Capture the cell that displays the provided text and extract its (X, Y) central coordinate. 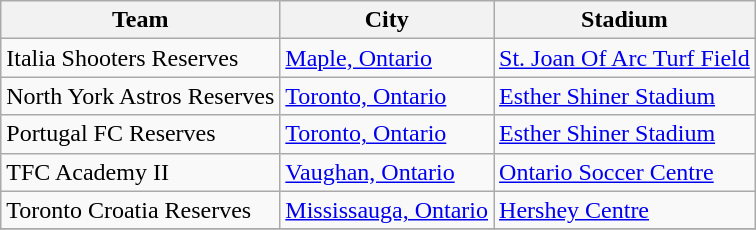
Ontario Soccer Centre (625, 172)
Hershey Centre (625, 210)
St. Joan Of Arc Turf Field (625, 58)
Portugal FC Reserves (140, 134)
Stadium (625, 20)
Vaughan, Ontario (387, 172)
Mississauga, Ontario (387, 210)
Italia Shooters Reserves (140, 58)
City (387, 20)
Toronto Croatia Reserves (140, 210)
TFC Academy II (140, 172)
Team (140, 20)
North York Astros Reserves (140, 96)
Maple, Ontario (387, 58)
